Extract the (X, Y) coordinate from the center of the cell holding the provided text.  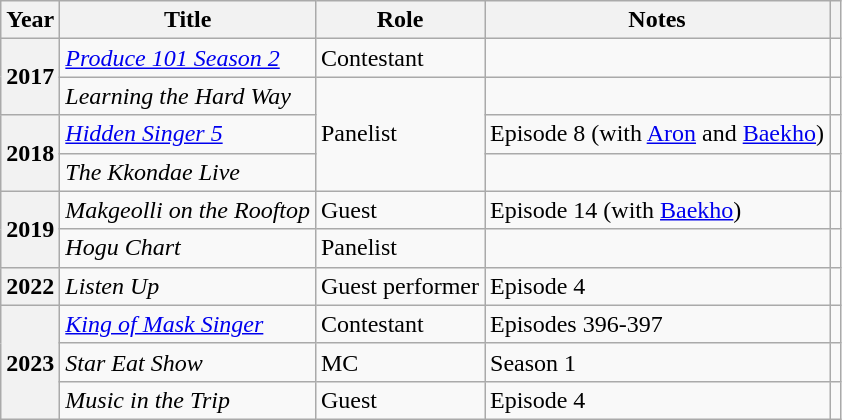
Produce 101 Season 2 (188, 58)
Season 1 (656, 362)
Guest performer (400, 286)
Listen Up (188, 286)
Learning the Hard Way (188, 96)
King of Mask Singer (188, 324)
Music in the Trip (188, 400)
Hogu Chart (188, 248)
Year (30, 20)
2022 (30, 286)
The Kkondae Live (188, 172)
2018 (30, 153)
2017 (30, 77)
Title (188, 20)
2019 (30, 229)
Episode 8 (with Aron and Baekho) (656, 134)
Role (400, 20)
MC (400, 362)
2023 (30, 362)
Hidden Singer 5 (188, 134)
Episode 14 (with Baekho) (656, 210)
Episodes 396-397 (656, 324)
Star Eat Show (188, 362)
Notes (656, 20)
Makgeolli on the Rooftop (188, 210)
